Determine the (x, y) coordinate at the center of the cell enclosing the given text.  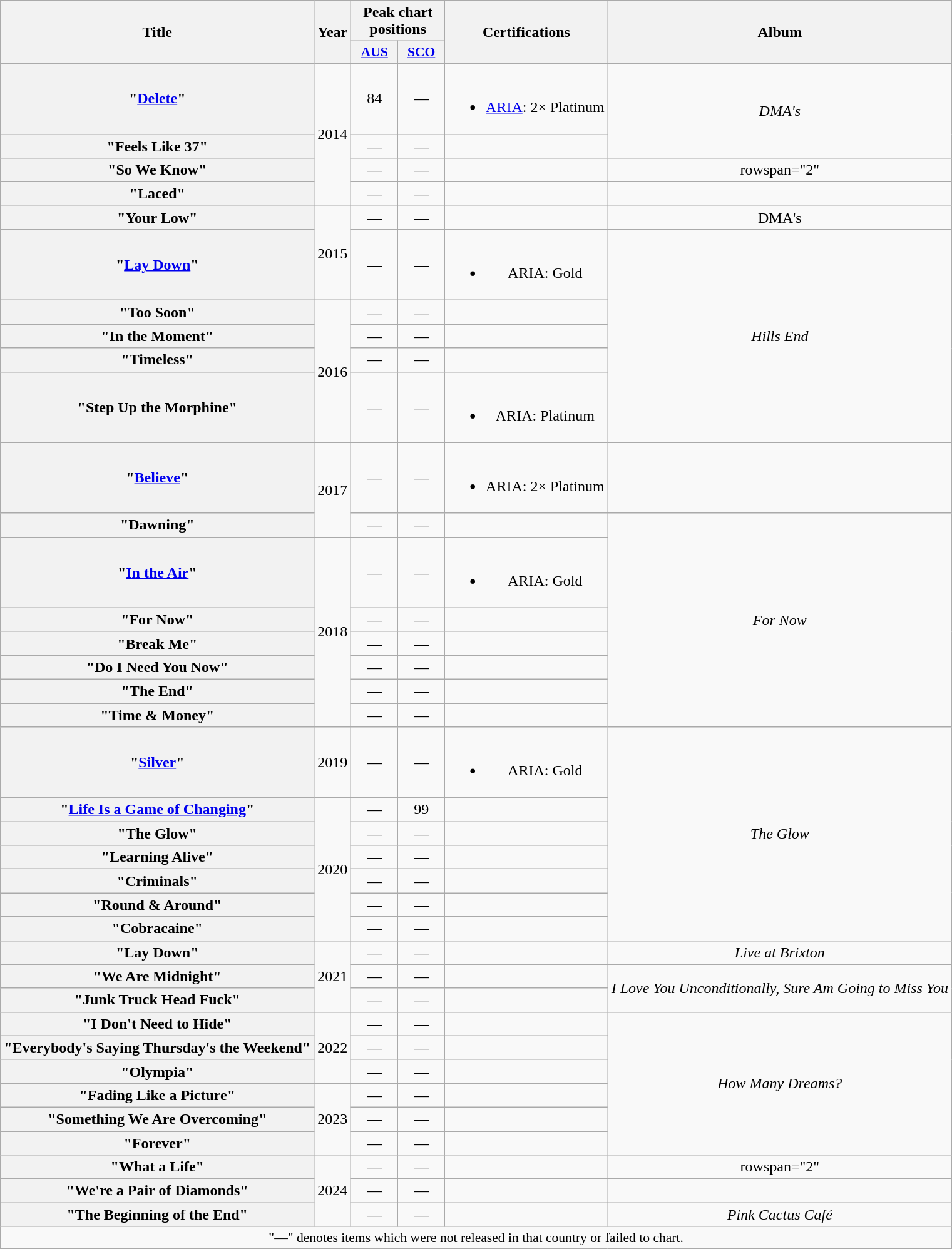
"Olympia" (158, 1071)
ARIA: Platinum (527, 407)
2020 (333, 869)
SCO (422, 53)
"Feels Like 37" (158, 146)
"Do I Need You Now" (158, 667)
"Criminals" (158, 881)
2022 (333, 1048)
"The Glow" (158, 834)
"Forever" (158, 1143)
Live at Brixton (780, 952)
"Step Up the Morphine" (158, 407)
"I Don't Need to Hide" (158, 1024)
"In the Air" (158, 572)
2024 (333, 1191)
AUS (374, 53)
Pink Cactus Café (780, 1215)
"For Now" (158, 619)
"Everybody's Saying Thursday's the Weekend" (158, 1048)
99 (422, 810)
"Learning Alive" (158, 857)
"Silver" (158, 762)
"Believe" (158, 478)
"Junk Truck Head Fuck" (158, 1000)
"In the Moment" (158, 336)
"Dawning" (158, 525)
How Many Dreams? (780, 1083)
"Round & Around" (158, 905)
Title (158, 33)
"Laced" (158, 194)
"The Beginning of the End" (158, 1215)
Peak chart positions (398, 21)
Album (780, 33)
"The End" (158, 691)
2017 (333, 489)
"—" denotes items which were not released in that country or failed to chart. (476, 1238)
"Fading Like a Picture" (158, 1095)
"Time & Money" (158, 715)
"Something We Are Overcoming" (158, 1119)
Hills End (780, 336)
"Break Me" (158, 643)
The Glow (780, 834)
2014 (333, 134)
I Love You Unconditionally, Sure Am Going to Miss You (780, 988)
"Delete" (158, 99)
"Life Is a Game of Changing" (158, 810)
2019 (333, 762)
"Cobracaine" (158, 929)
Certifications (527, 33)
2015 (333, 253)
2016 (333, 372)
2021 (333, 976)
2018 (333, 632)
"Timeless" (158, 360)
"We Are Midnight" (158, 976)
"Too Soon" (158, 312)
"What a Life" (158, 1167)
Year (333, 33)
84 (374, 99)
"We're a Pair of Diamonds" (158, 1191)
"So We Know" (158, 170)
"Your Low" (158, 218)
For Now (780, 619)
2023 (333, 1119)
